Determine the (X, Y) coordinate at the center of the cell enclosing the given text.  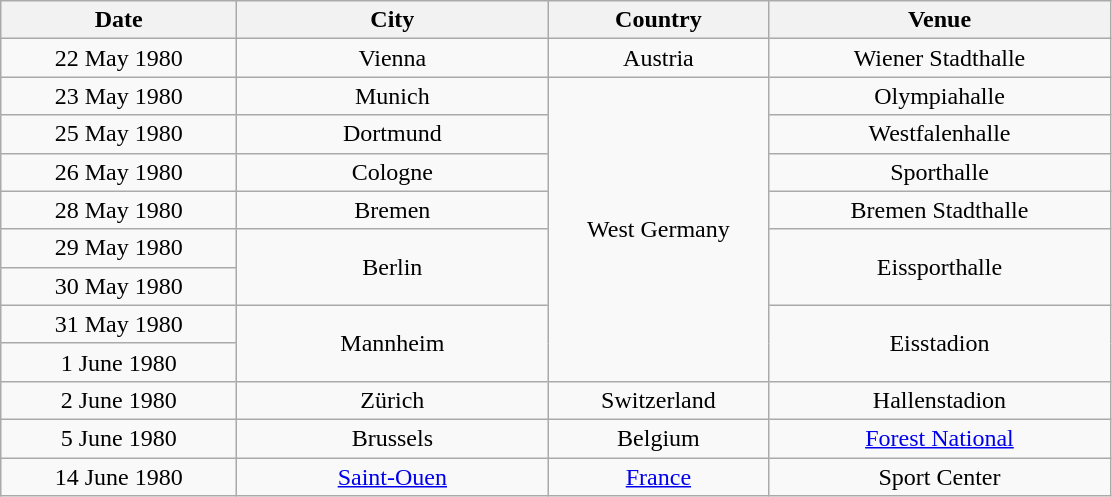
Mannheim (392, 343)
Date (119, 20)
Eissporthalle (940, 267)
Wiener Stadthalle (940, 58)
Belgium (658, 438)
22 May 1980 (119, 58)
Venue (940, 20)
25 May 1980 (119, 134)
Bremen Stadthalle (940, 210)
Sport Center (940, 477)
Saint-Ouen (392, 477)
Munich (392, 96)
Berlin (392, 267)
Brussels (392, 438)
5 June 1980 (119, 438)
Eisstadion (940, 343)
Austria (658, 58)
Cologne (392, 172)
30 May 1980 (119, 286)
Westfalenhalle (940, 134)
Vienna (392, 58)
Country (658, 20)
29 May 1980 (119, 248)
1 June 1980 (119, 362)
31 May 1980 (119, 324)
23 May 1980 (119, 96)
28 May 1980 (119, 210)
Forest National (940, 438)
City (392, 20)
France (658, 477)
Dortmund (392, 134)
2 June 1980 (119, 400)
14 June 1980 (119, 477)
Hallenstadion (940, 400)
Zürich (392, 400)
26 May 1980 (119, 172)
Sporthalle (940, 172)
Switzerland (658, 400)
West Germany (658, 229)
Olympiahalle (940, 96)
Bremen (392, 210)
